Output the (x, y) coordinate of the center of the cell containing the given text.  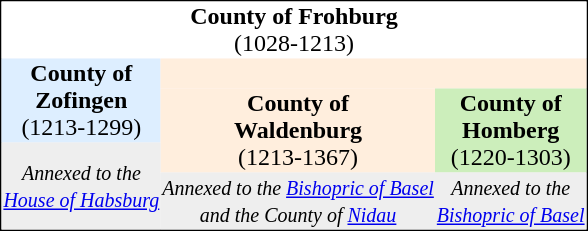
County of Frohburg(1028-1213) (294, 30)
County ofWaldenburg(1213-1367) (298, 130)
Annexed to the Bishopric of Basel and the County of Nidau (298, 200)
County ofZofingen(1213-1299) (82, 100)
Annexed to the Bishopric of Basel (510, 200)
Annexed to the House of Habsburg (82, 186)
County ofHomberg(1220-1303) (510, 130)
